Provide the [X, Y] coordinate of the cell's center where the given text is located.  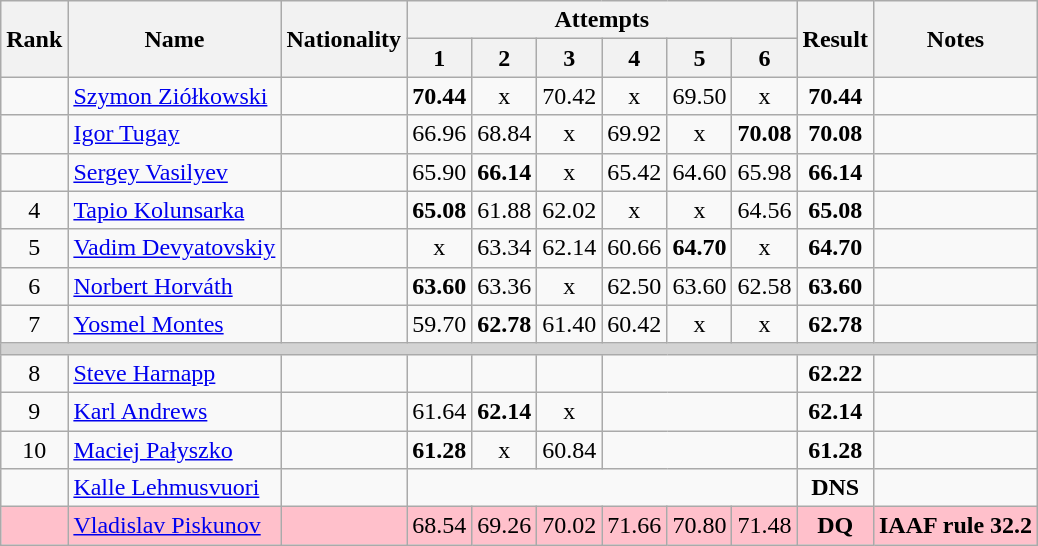
62.58 [764, 286]
Steve Harnapp [174, 373]
70.80 [700, 526]
60.42 [634, 324]
9 [34, 411]
Norbert Horváth [174, 286]
Igor Tugay [174, 134]
60.66 [634, 248]
59.70 [440, 324]
Attempts [602, 20]
Tapio Kolunsarka [174, 210]
Yosmel Montes [174, 324]
69.92 [634, 134]
63.36 [504, 286]
Name [174, 39]
Vladislav Piskunov [174, 526]
DNS [835, 488]
8 [34, 373]
Karl Andrews [174, 411]
IAAF rule 32.2 [955, 526]
69.50 [700, 96]
61.64 [440, 411]
70.02 [570, 526]
61.40 [570, 324]
2 [504, 58]
62.50 [634, 286]
71.66 [634, 526]
60.84 [570, 449]
3 [570, 58]
63.34 [504, 248]
1 [440, 58]
68.84 [504, 134]
71.48 [764, 526]
7 [34, 324]
70.42 [570, 96]
Notes [955, 39]
Nationality [344, 39]
62.02 [570, 210]
DQ [835, 526]
Kalle Lehmusvuori [174, 488]
61.88 [504, 210]
Szymon Ziółkowski [174, 96]
69.26 [504, 526]
Result [835, 39]
Maciej Pałyszko [174, 449]
Sergey Vasilyev [174, 172]
62.22 [835, 373]
64.56 [764, 210]
64.60 [700, 172]
65.98 [764, 172]
Vadim Devyatovskiy [174, 248]
65.42 [634, 172]
10 [34, 449]
66.96 [440, 134]
68.54 [440, 526]
Rank [34, 39]
65.90 [440, 172]
